Search for the cell housing the specified text and yield its [x, y] center coordinate. 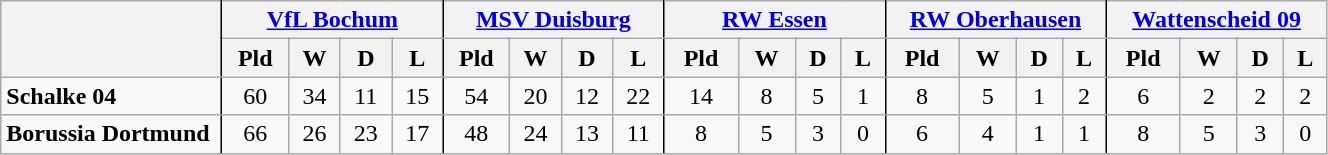
20 [536, 96]
Schalke 04 [112, 96]
34 [314, 96]
60 [256, 96]
MSV Duisburg [554, 20]
Borussia Dortmund [112, 134]
14 [701, 96]
RW Essen [774, 20]
66 [256, 134]
RW Oberhausen [996, 20]
13 [586, 134]
54 [476, 96]
4 [988, 134]
26 [314, 134]
12 [586, 96]
23 [366, 134]
15 [418, 96]
VfL Bochum [332, 20]
24 [536, 134]
Wattenscheid 09 [1216, 20]
48 [476, 134]
22 [638, 96]
17 [418, 134]
